Pinpoint the cell where the given text exists, returning its [x, y] midpoint coordinate. 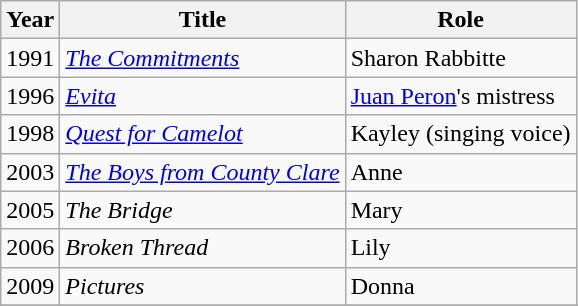
Broken Thread [202, 248]
1991 [30, 58]
Lily [460, 248]
2006 [30, 248]
Anne [460, 172]
Role [460, 20]
Mary [460, 210]
The Boys from County Clare [202, 172]
Kayley (singing voice) [460, 134]
Pictures [202, 286]
Donna [460, 286]
Year [30, 20]
2005 [30, 210]
1998 [30, 134]
Title [202, 20]
Evita [202, 96]
Juan Peron's mistress [460, 96]
The Bridge [202, 210]
Quest for Camelot [202, 134]
2003 [30, 172]
1996 [30, 96]
2009 [30, 286]
The Commitments [202, 58]
Sharon Rabbitte [460, 58]
